Find where the given text appears and provide that cell's center as (x, y) coordinate. 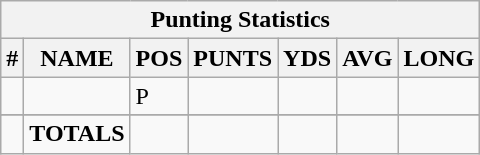
TOTALS (77, 134)
YDS (308, 58)
POS (159, 58)
PUNTS (233, 58)
AVG (368, 58)
P (159, 96)
LONG (439, 58)
Punting Statistics (240, 20)
NAME (77, 58)
# (12, 58)
